Extract the (X, Y) coordinate from the center of the cell holding the provided text.  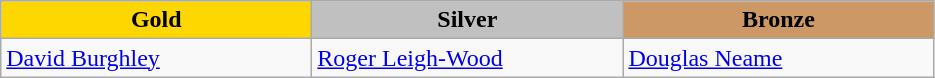
Gold (156, 20)
Roger Leigh-Wood (468, 58)
Silver (468, 20)
Bronze (778, 20)
David Burghley (156, 58)
Douglas Neame (778, 58)
